Extract the [x, y] coordinate from the center of the cell holding the provided text.  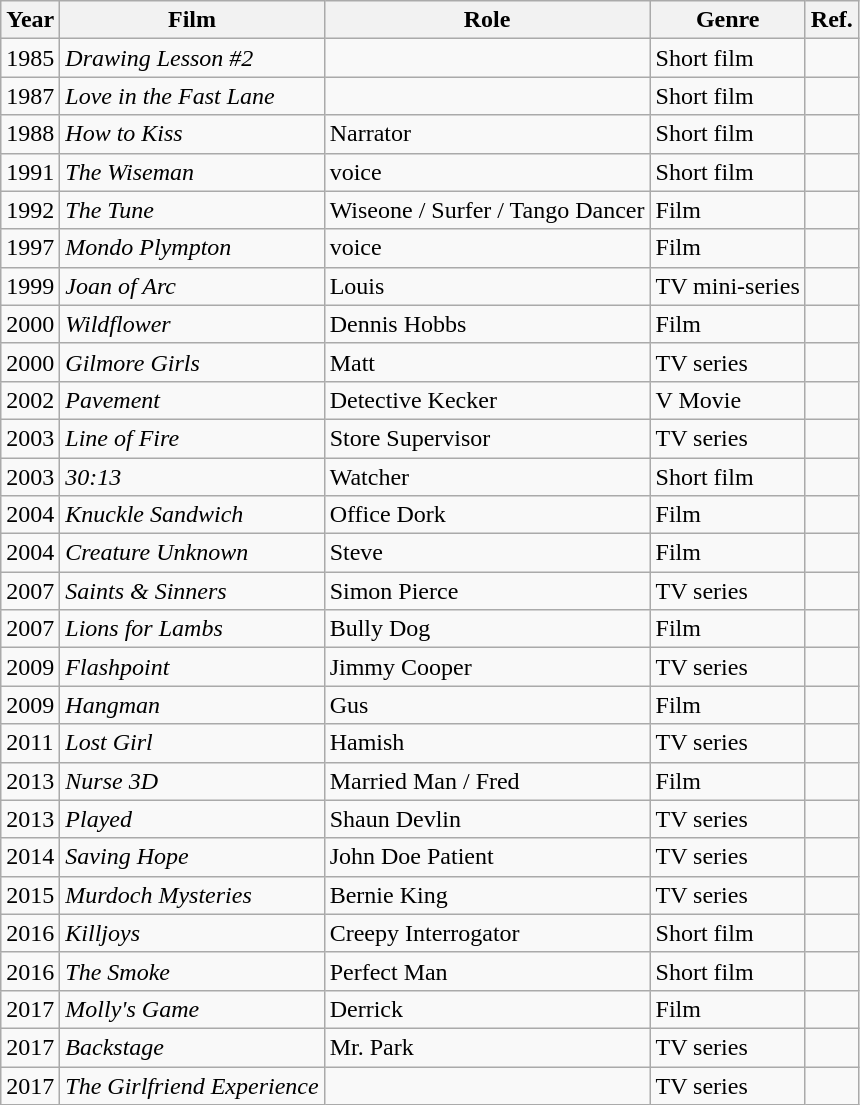
Molly's Game [192, 1009]
Steve [487, 553]
2002 [30, 400]
1999 [30, 286]
Flashpoint [192, 667]
The Tune [192, 210]
Gilmore Girls [192, 362]
Bully Dog [487, 629]
1991 [30, 172]
Line of Fire [192, 438]
Gus [487, 705]
The Wiseman [192, 172]
The Smoke [192, 971]
1988 [30, 134]
Simon Pierce [487, 591]
Wildflower [192, 324]
Role [487, 20]
Murdoch Mysteries [192, 895]
Jimmy Cooper [487, 667]
Nurse 3D [192, 781]
1992 [30, 210]
Saving Hope [192, 857]
1997 [30, 248]
Pavement [192, 400]
John Doe Patient [487, 857]
Drawing Lesson #2 [192, 58]
2014 [30, 857]
Narrator [487, 134]
Matt [487, 362]
Year [30, 20]
Lions for Lambs [192, 629]
Hangman [192, 705]
Detective Kecker [487, 400]
Dennis Hobbs [487, 324]
Bernie King [487, 895]
1985 [30, 58]
Creature Unknown [192, 553]
Lost Girl [192, 743]
Store Supervisor [487, 438]
Backstage [192, 1047]
Office Dork [487, 515]
Perfect Man [487, 971]
Shaun Devlin [487, 819]
Genre [728, 20]
Joan of Arc [192, 286]
Watcher [487, 477]
30:13 [192, 477]
Mondo Plympton [192, 248]
Played [192, 819]
1987 [30, 96]
Mr. Park [487, 1047]
Knuckle Sandwich [192, 515]
Ref. [832, 20]
Married Man / Fred [487, 781]
Creepy Interrogator [487, 933]
Love in the Fast Lane [192, 96]
Wiseone / Surfer / Tango Dancer [487, 210]
Hamish [487, 743]
2011 [30, 743]
Saints & Sinners [192, 591]
Derrick [487, 1009]
2015 [30, 895]
Louis [487, 286]
V Movie [728, 400]
The Girlfriend Experience [192, 1085]
How to Kiss [192, 134]
Killjoys [192, 933]
TV mini-series [728, 286]
